Locate the cell with the specified text and output its [X, Y] center coordinate. 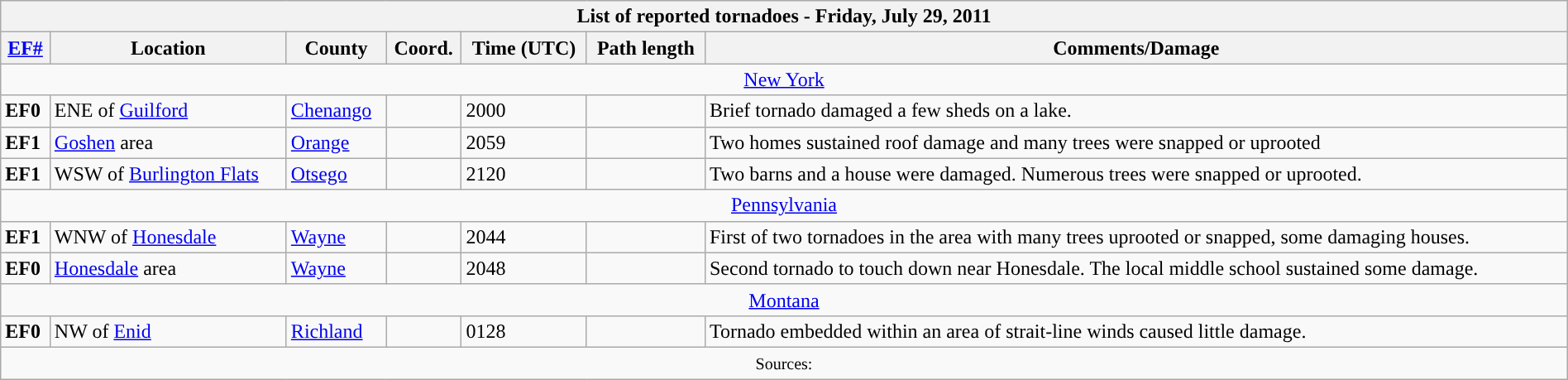
2059 [524, 142]
NW of Enid [168, 331]
Path length [645, 48]
2000 [524, 111]
2120 [524, 174]
List of reported tornadoes - Friday, July 29, 2011 [784, 17]
Brief tornado damaged a few sheds on a lake. [1136, 111]
Montana [784, 300]
Comments/Damage [1136, 48]
Two homes sustained roof damage and many trees were snapped or uprooted [1136, 142]
Tornado embedded within an area of strait-line winds caused little damage. [1136, 331]
Honesdale area [168, 268]
Chenango [336, 111]
Location [168, 48]
Goshen area [168, 142]
Richland [336, 331]
0128 [524, 331]
Two barns and a house were damaged. Numerous trees were snapped or uprooted. [1136, 174]
First of two tornadoes in the area with many trees uprooted or snapped, some damaging houses. [1136, 237]
New York [784, 79]
Second tornado to touch down near Honesdale. The local middle school sustained some damage. [1136, 268]
Sources: [784, 363]
Orange [336, 142]
2048 [524, 268]
2044 [524, 237]
Time (UTC) [524, 48]
EF# [26, 48]
WNW of Honesdale [168, 237]
County [336, 48]
ENE of Guilford [168, 111]
Coord. [423, 48]
Pennsylvania [784, 205]
Otsego [336, 174]
WSW of Burlington Flats [168, 174]
